Determine the [x, y] coordinate at the center of the cell enclosing the given text.  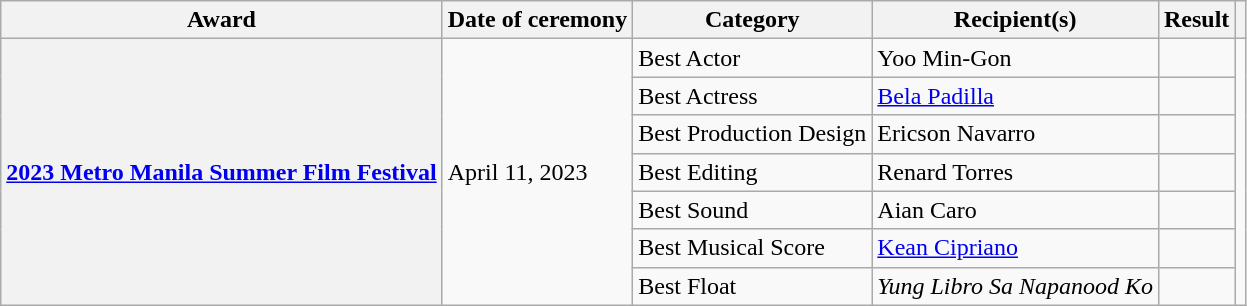
2023 Metro Manila Summer Film Festival [222, 172]
Yoo Min-Gon [1016, 58]
Kean Cipriano [1016, 248]
Result [1196, 20]
Best Actor [752, 58]
Best Sound [752, 210]
Best Actress [752, 96]
Bela Padilla [1016, 96]
Best Float [752, 286]
Category [752, 20]
Best Editing [752, 172]
Date of ceremony [538, 20]
Ericson Navarro [1016, 134]
Recipient(s) [1016, 20]
Renard Torres [1016, 172]
Yung Libro Sa Napanood Ko [1016, 286]
Aian Caro [1016, 210]
Award [222, 20]
April 11, 2023 [538, 172]
Best Production Design [752, 134]
Best Musical Score [752, 248]
